Scan for the cell matching the given text and deliver its [x, y] coordinate at center. 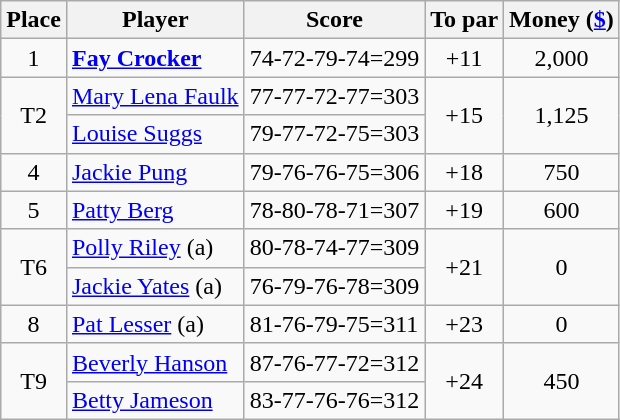
76-79-76-78=309 [334, 286]
+19 [464, 210]
Player [155, 20]
80-78-74-77=309 [334, 248]
81-76-79-75=311 [334, 324]
T6 [34, 267]
83-77-76-76=312 [334, 400]
+11 [464, 58]
2,000 [562, 58]
+21 [464, 267]
78-80-78-71=307 [334, 210]
5 [34, 210]
Mary Lena Faulk [155, 96]
Money ($) [562, 20]
Pat Lesser (a) [155, 324]
Patty Berg [155, 210]
1 [34, 58]
79-76-76-75=306 [334, 172]
87-76-77-72=312 [334, 362]
Jackie Pung [155, 172]
+23 [464, 324]
Place [34, 20]
4 [34, 172]
+24 [464, 381]
Jackie Yates (a) [155, 286]
1,125 [562, 115]
77-77-72-77=303 [334, 96]
74-72-79-74=299 [334, 58]
T9 [34, 381]
450 [562, 381]
To par [464, 20]
600 [562, 210]
T2 [34, 115]
8 [34, 324]
+18 [464, 172]
79-77-72-75=303 [334, 134]
Louise Suggs [155, 134]
Fay Crocker [155, 58]
Beverly Hanson [155, 362]
Betty Jameson [155, 400]
+15 [464, 115]
750 [562, 172]
Score [334, 20]
Polly Riley (a) [155, 248]
